Locate the cell with the specified text and output its [x, y] center coordinate. 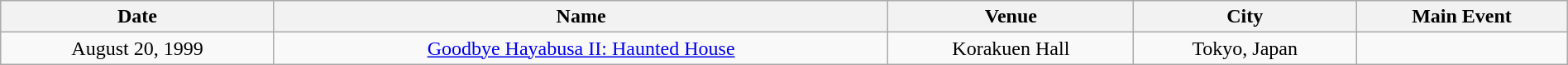
Tokyo, Japan [1245, 48]
August 20, 1999 [137, 48]
Goodbye Hayabusa II: Haunted House [581, 48]
Name [581, 17]
Main Event [1462, 17]
Date [137, 17]
City [1245, 17]
Korakuen Hall [1011, 48]
Venue [1011, 17]
